Scan for the cell matching the given text and deliver its (x, y) coordinate at center. 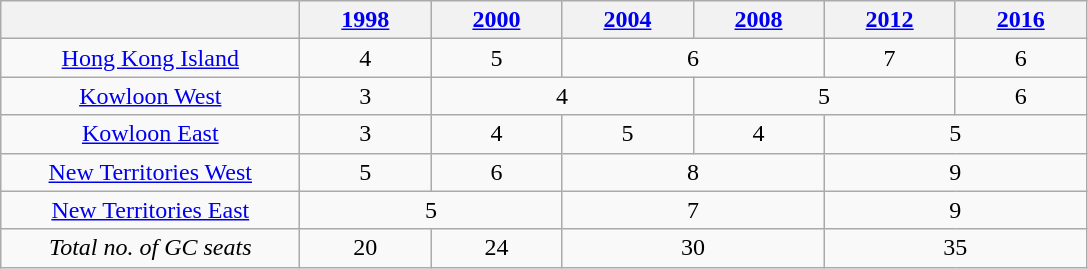
24 (496, 248)
2004 (628, 20)
New Territories West (150, 172)
2000 (496, 20)
8 (693, 172)
Hong Kong Island (150, 58)
Kowloon West (150, 96)
New Territories East (150, 210)
2008 (758, 20)
35 (955, 248)
30 (693, 248)
20 (366, 248)
2012 (890, 20)
1998 (366, 20)
2016 (1020, 20)
Total no. of GC seats (150, 248)
Kowloon East (150, 134)
